Detect which cell encompasses the target text, then output its (X, Y) center coordinate. 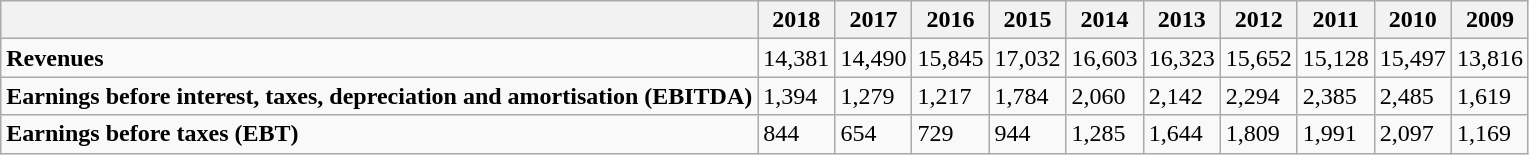
1,619 (1490, 96)
2014 (1104, 20)
1,644 (1182, 134)
2010 (1412, 20)
1,809 (1258, 134)
729 (950, 134)
2,294 (1258, 96)
844 (796, 134)
15,652 (1258, 58)
17,032 (1028, 58)
15,497 (1412, 58)
16,323 (1182, 58)
14,381 (796, 58)
2,060 (1104, 96)
14,490 (874, 58)
2017 (874, 20)
2,097 (1412, 134)
13,816 (1490, 58)
2015 (1028, 20)
2011 (1336, 20)
2012 (1258, 20)
2,485 (1412, 96)
Earnings before taxes (EBT) (380, 134)
1,991 (1336, 134)
2,142 (1182, 96)
2009 (1490, 20)
654 (874, 134)
1,169 (1490, 134)
16,603 (1104, 58)
15,845 (950, 58)
1,279 (874, 96)
15,128 (1336, 58)
Earnings before interest, taxes, depreciation and amortisation (EBITDA) (380, 96)
944 (1028, 134)
2016 (950, 20)
1,394 (796, 96)
1,285 (1104, 134)
Revenues (380, 58)
2,385 (1336, 96)
1,217 (950, 96)
2013 (1182, 20)
2018 (796, 20)
1,784 (1028, 96)
